Find where the given text appears and provide that cell's center as (x, y) coordinate. 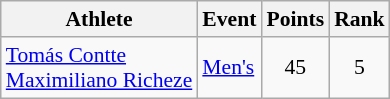
Men's (229, 68)
Athlete (100, 19)
5 (360, 68)
Tomás ContteMaximiliano Richeze (100, 68)
Rank (360, 19)
Event (229, 19)
Points (295, 19)
45 (295, 68)
